Output the [x, y] coordinate of the center of the cell containing the given text.  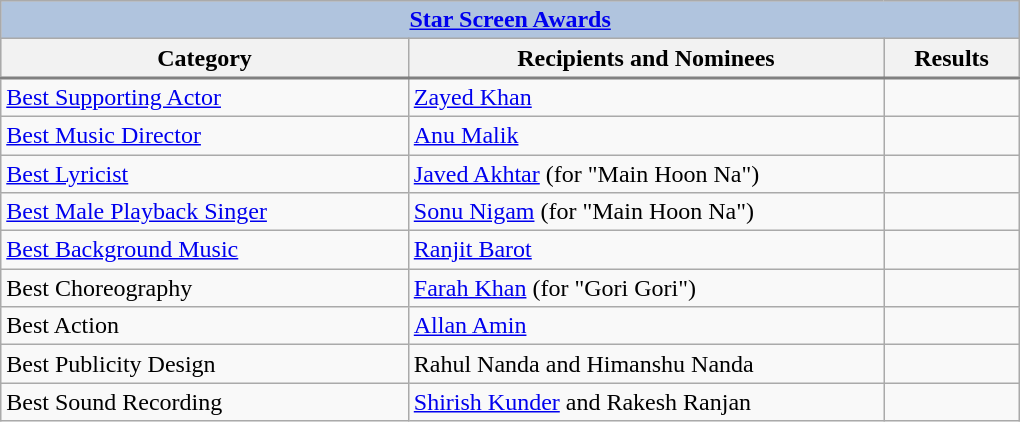
Best Lyricist [205, 173]
Zayed Khan [646, 98]
Star Screen Awards [510, 20]
Anu Malik [646, 135]
Best Sound Recording [205, 402]
Best Background Music [205, 250]
Best Supporting Actor [205, 98]
Recipients and Nominees [646, 58]
Best Male Playback Singer [205, 212]
Best Action [205, 326]
Best Music Director [205, 135]
Shirish Kunder and Rakesh Ranjan [646, 402]
Best Choreography [205, 288]
Javed Akhtar (for "Main Hoon Na") [646, 173]
Allan Amin [646, 326]
Farah Khan (for "Gori Gori") [646, 288]
Sonu Nigam (for "Main Hoon Na") [646, 212]
Category [205, 58]
Ranjit Barot [646, 250]
Rahul Nanda and Himanshu Nanda [646, 364]
Results [952, 58]
Best Publicity Design [205, 364]
